Determine the (x, y) coordinate at the center of the cell enclosing the given text.  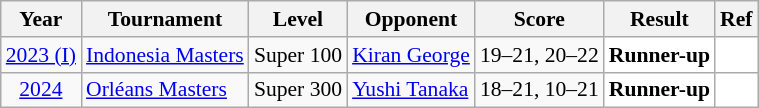
2023 (I) (41, 55)
Super 100 (298, 55)
Opponent (411, 19)
18–21, 10–21 (540, 90)
Score (540, 19)
Ref (736, 19)
Orléans Masters (165, 90)
Tournament (165, 19)
Level (298, 19)
2024 (41, 90)
Kiran George (411, 55)
19–21, 20–22 (540, 55)
Indonesia Masters (165, 55)
Year (41, 19)
Yushi Tanaka (411, 90)
Result (660, 19)
Super 300 (298, 90)
